Pinpoint the cell where the given text exists, returning its [X, Y] midpoint coordinate. 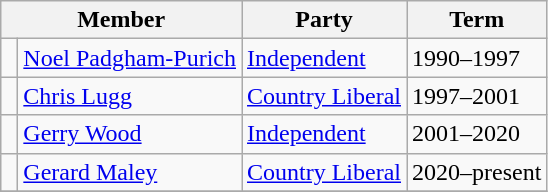
1990–1997 [477, 58]
Gerry Wood [130, 134]
Gerard Maley [130, 172]
Member [122, 20]
Noel Padgham-Purich [130, 58]
Chris Lugg [130, 96]
2001–2020 [477, 134]
Party [324, 20]
2020–present [477, 172]
1997–2001 [477, 96]
Term [477, 20]
